Extract the [x, y] coordinate from the center of the cell holding the provided text.  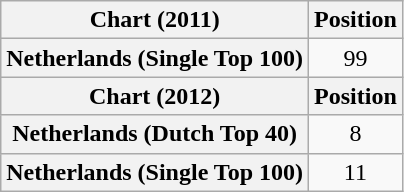
Netherlands (Dutch Top 40) [155, 134]
8 [356, 134]
Chart (2012) [155, 96]
11 [356, 172]
Chart (2011) [155, 20]
99 [356, 58]
